From the cell containing the given text, extract its center point as [x, y] coordinate. 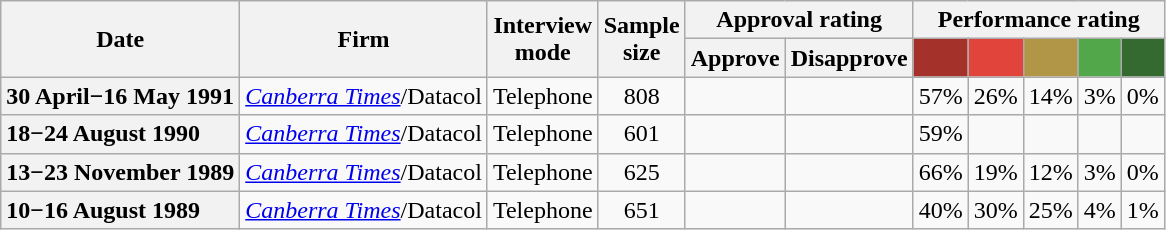
10−16 August 1989 [120, 210]
Firm [364, 39]
625 [642, 172]
59% [940, 134]
4% [1100, 210]
18−24 August 1990 [120, 134]
Approve [735, 58]
Performance rating [1038, 20]
30% [996, 210]
14% [1050, 96]
30 April−16 May 1991 [120, 96]
Date [120, 39]
66% [940, 172]
Samplesize [642, 39]
57% [940, 96]
25% [1050, 210]
601 [642, 134]
19% [996, 172]
651 [642, 210]
Disapprove [849, 58]
1% [1142, 210]
Approval rating [799, 20]
12% [1050, 172]
40% [940, 210]
26% [996, 96]
808 [642, 96]
13−23 November 1989 [120, 172]
Interviewmode [542, 39]
